Extract the [x, y] coordinate from the center of the cell holding the provided text.  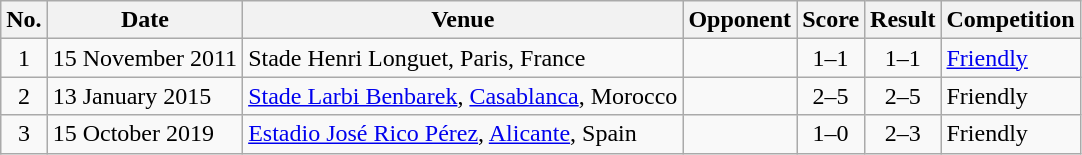
Result [903, 20]
Opponent [740, 20]
Venue [463, 20]
Estadio José Rico Pérez, Alicante, Spain [463, 134]
No. [24, 20]
15 October 2019 [144, 134]
3 [24, 134]
15 November 2011 [144, 58]
Score [831, 20]
1–0 [831, 134]
Stade Larbi Benbarek, Casablanca, Morocco [463, 96]
Stade Henri Longuet, Paris, France [463, 58]
Date [144, 20]
13 January 2015 [144, 96]
Competition [1010, 20]
1 [24, 58]
2 [24, 96]
2–3 [903, 134]
